Capture the cell that displays the provided text and extract its [x, y] central coordinate. 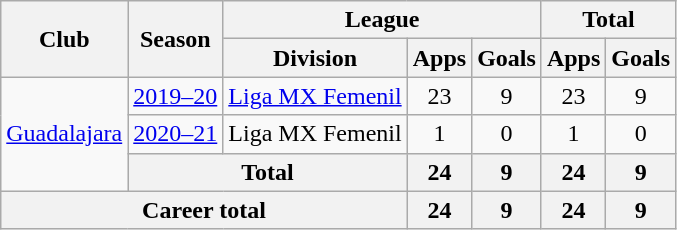
2019–20 [176, 96]
Guadalajara [64, 134]
Division [315, 58]
League [382, 20]
Career total [204, 210]
Season [176, 39]
Club [64, 39]
2020–21 [176, 134]
